Locate the cell with the specified text and output its [X, Y] center coordinate. 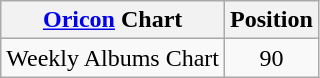
90 [272, 58]
Oricon Chart [113, 20]
Position [272, 20]
Weekly Albums Chart [113, 58]
